Pinpoint the cell where the given text exists, returning its (X, Y) midpoint coordinate. 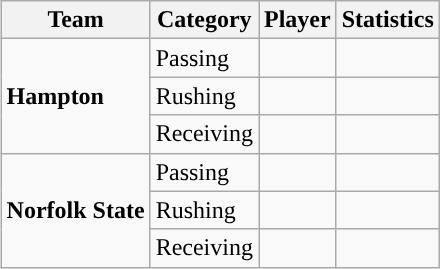
Hampton (76, 96)
Team (76, 20)
Category (204, 20)
Norfolk State (76, 210)
Statistics (388, 20)
Player (297, 20)
